Return the [x, y] coordinate for the center point of the cell that contains the specified text.  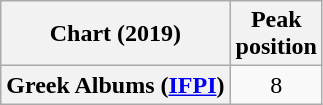
8 [276, 85]
Peakposition [276, 34]
Chart (2019) [116, 34]
Greek Albums (IFPI) [116, 85]
